Detect which cell encompasses the target text, then output its (X, Y) center coordinate. 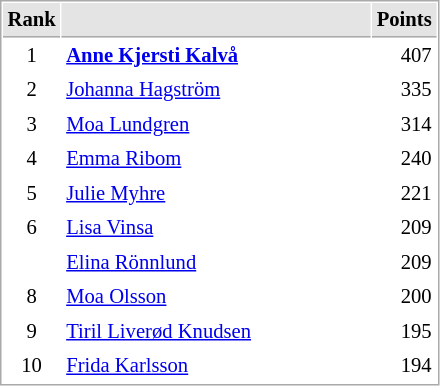
407 (404, 56)
Points (404, 20)
194 (404, 366)
Lisa Vinsa (216, 228)
Frida Karlsson (216, 366)
Moa Lundgren (216, 124)
Johanna Hagström (216, 90)
Emma Ribom (216, 158)
Elina Rönnlund (216, 262)
240 (404, 158)
195 (404, 332)
335 (404, 90)
3 (32, 124)
5 (32, 194)
Julie Myhre (216, 194)
2 (32, 90)
1 (32, 56)
221 (404, 194)
Tiril Liverød Knudsen (216, 332)
10 (32, 366)
8 (32, 296)
4 (32, 158)
Moa Olsson (216, 296)
6 (32, 228)
200 (404, 296)
9 (32, 332)
Anne Kjersti Kalvå (216, 56)
314 (404, 124)
Rank (32, 20)
